From the cell containing the given text, extract its center point as (X, Y) coordinate. 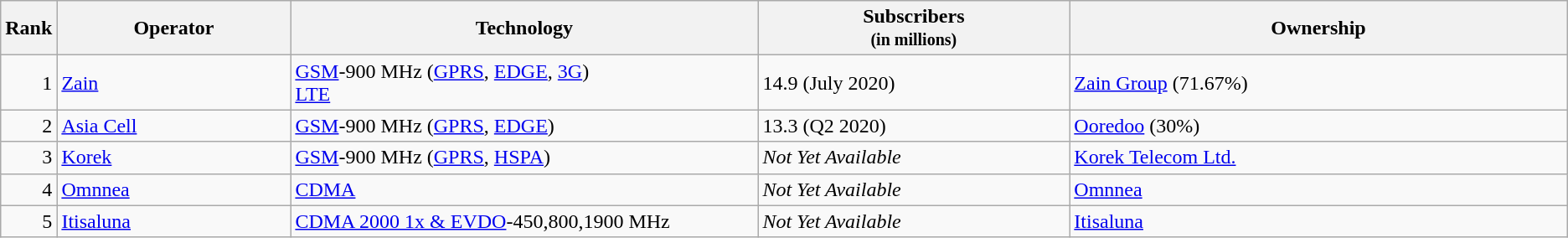
GSM-900 MHz (GPRS, EDGE) (524, 126)
4 (28, 189)
2 (28, 126)
Korek Telecom Ltd. (1318, 158)
CDMA 2000 1x & EVDO-450,800,1900 MHz (524, 221)
Zain (174, 82)
CDMA (524, 189)
Korek (174, 158)
GSM-900 MHz (GPRS, HSPA) (524, 158)
Zain Group (71.67%) (1318, 82)
Operator (174, 28)
Rank (28, 28)
14.9 (July 2020) (914, 82)
GSM-900 MHz (GPRS, EDGE, 3G)LTE (524, 82)
3 (28, 158)
Ownership (1318, 28)
Subscribers(in millions) (914, 28)
13.3 (Q2 2020) (914, 126)
1 (28, 82)
Asia Cell (174, 126)
Technology (524, 28)
Ooredoo (30%) (1318, 126)
5 (28, 221)
